Capture the cell that displays the provided text and extract its [X, Y] central coordinate. 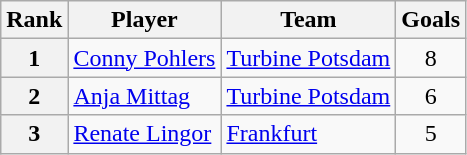
Anja Mittag [144, 96]
5 [431, 134]
Renate Lingor [144, 134]
1 [34, 58]
Conny Pohlers [144, 58]
Frankfurt [308, 134]
Player [144, 20]
3 [34, 134]
Team [308, 20]
8 [431, 58]
Rank [34, 20]
6 [431, 96]
Goals [431, 20]
2 [34, 96]
